Determine the (X, Y) coordinate at the center of the cell enclosing the given text.  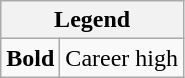
Bold (30, 58)
Legend (92, 20)
Career high (122, 58)
